Capture the cell that displays the provided text and extract its [x, y] central coordinate. 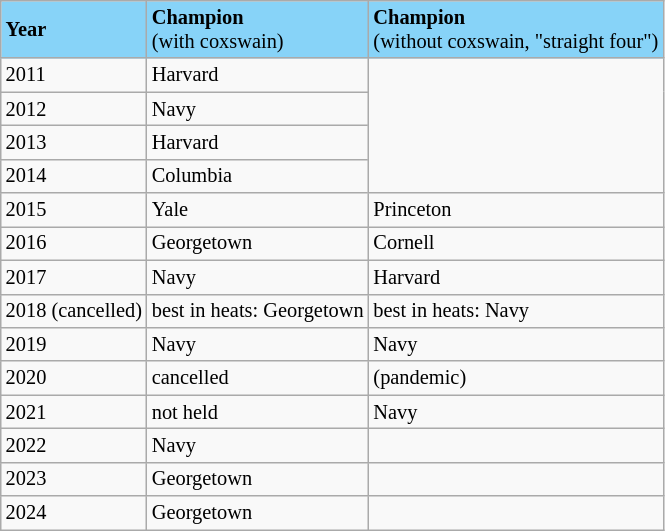
2013 [74, 142]
Princeton [516, 210]
2022 [74, 445]
2020 [74, 378]
2021 [74, 412]
best in heats: Navy [516, 311]
(pandemic) [516, 378]
best in heats: Georgetown [258, 311]
Champion(with coxswain) [258, 29]
Champion(without coxswain, "straight four") [516, 29]
2017 [74, 277]
2015 [74, 210]
2019 [74, 344]
2023 [74, 479]
Cornell [516, 243]
2012 [74, 109]
Columbia [258, 176]
not held [258, 412]
2018 (cancelled) [74, 311]
2011 [74, 75]
Yale [258, 210]
2014 [74, 176]
2024 [74, 513]
2016 [74, 243]
cancelled [258, 378]
Year [74, 29]
